Capture the cell that displays the provided text and extract its [X, Y] central coordinate. 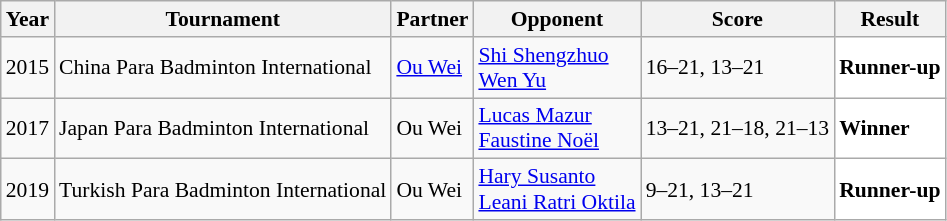
Opponent [556, 19]
China Para Badminton International [222, 68]
16–21, 13–21 [738, 68]
2015 [28, 68]
Japan Para Badminton International [222, 128]
Turkish Para Badminton International [222, 190]
Result [890, 19]
Hary Susanto Leani Ratri Oktila [556, 190]
Shi Shengzhuo Wen Yu [556, 68]
Year [28, 19]
2017 [28, 128]
2019 [28, 190]
9–21, 13–21 [738, 190]
Tournament [222, 19]
Lucas Mazur Faustine Noël [556, 128]
Winner [890, 128]
13–21, 21–18, 21–13 [738, 128]
Score [738, 19]
Partner [432, 19]
